From the cell containing the given text, extract its center point as [x, y] coordinate. 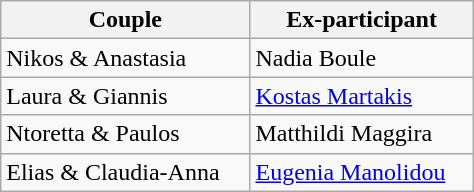
Couple [126, 20]
Eugenia Manolidou [362, 172]
Nikos & Anastasia [126, 58]
Elias & Claudia-Anna [126, 172]
Matthildi Maggira [362, 134]
Ex-participant [362, 20]
Ntoretta & Paulos [126, 134]
Nadia Boule [362, 58]
Laura & Giannis [126, 96]
Kostas Martakis [362, 96]
